Determine the [x, y] coordinate at the center of the cell enclosing the given text.  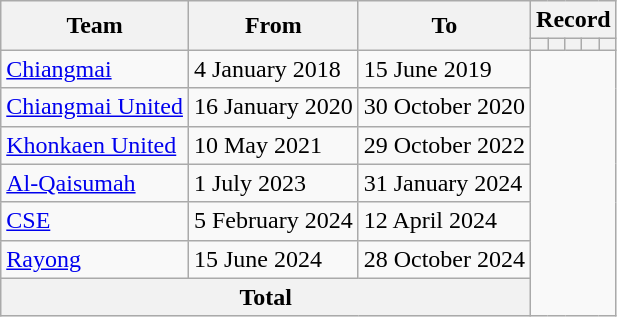
Team [95, 26]
28 October 2024 [444, 259]
Chiangmai United [95, 107]
16 January 2020 [273, 107]
15 June 2024 [273, 259]
5 February 2024 [273, 221]
Record [574, 20]
29 October 2022 [444, 145]
Al-Qaisumah [95, 183]
10 May 2021 [273, 145]
30 October 2020 [444, 107]
Rayong [95, 259]
4 January 2018 [273, 69]
From [273, 26]
To [444, 26]
15 June 2019 [444, 69]
Chiangmai [95, 69]
CSE [95, 221]
1 July 2023 [273, 183]
Khonkaen United [95, 145]
31 January 2024 [444, 183]
12 April 2024 [444, 221]
Total [266, 297]
